Return the [X, Y] coordinate for the center point of the cell that contains the specified text.  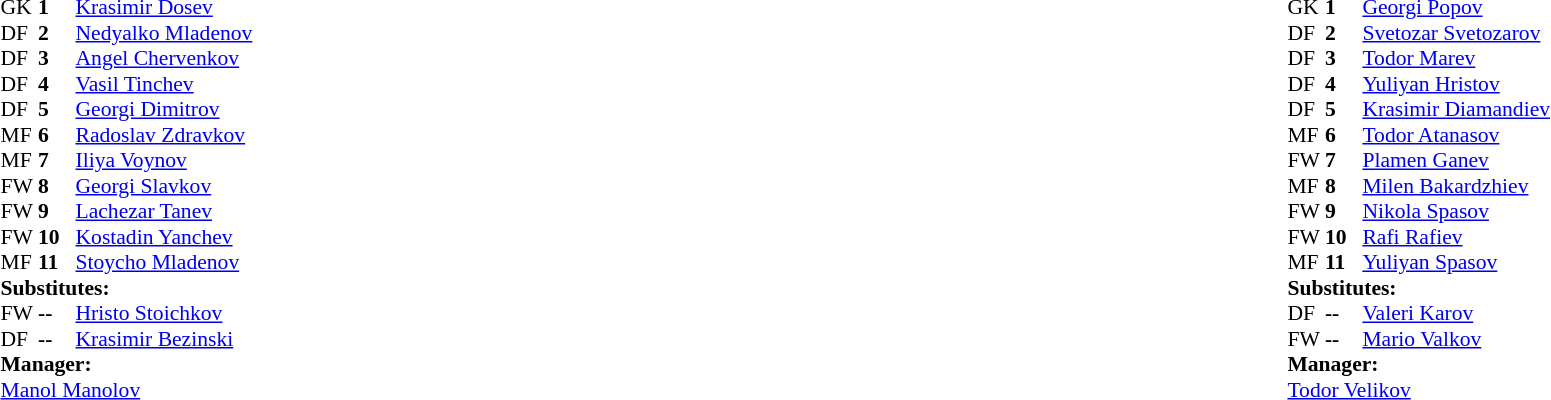
Todor Atanasov [1456, 135]
Kostadin Yanchev [164, 237]
Nikola Spasov [1456, 211]
Lachezar Tanev [164, 211]
Radoslav Zdravkov [164, 135]
Nedyalko Mladenov [164, 33]
Georgi Slavkov [164, 186]
Todor Marev [1456, 59]
Plamen Ganev [1456, 161]
Svetozar Svetozarov [1456, 33]
Krasimir Bezinski [164, 339]
Georgi Dimitrov [164, 109]
Iliya Voynov [164, 161]
Krasimir Diamandiev [1456, 109]
Mario Valkov [1456, 339]
Vasil Tinchev [164, 84]
Yuliyan Spasov [1456, 263]
Rafi Rafiev [1456, 237]
Milen Bakardzhiev [1456, 186]
Angel Chervenkov [164, 59]
Yuliyan Hristov [1456, 84]
Valeri Karov [1456, 313]
Hristo Stoichkov [164, 313]
Stoycho Mladenov [164, 263]
